Return the (X, Y) coordinate for the center point of the cell that contains the specified text.  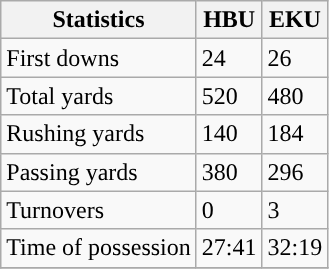
3 (295, 210)
27:41 (229, 248)
HBU (229, 20)
184 (295, 134)
Passing yards (99, 172)
296 (295, 172)
0 (229, 210)
Statistics (99, 20)
32:19 (295, 248)
First downs (99, 58)
26 (295, 58)
EKU (295, 20)
520 (229, 96)
140 (229, 134)
Total yards (99, 96)
380 (229, 172)
Rushing yards (99, 134)
24 (229, 58)
Time of possession (99, 248)
Turnovers (99, 210)
480 (295, 96)
